From the cell containing the given text, extract its center point as (x, y) coordinate. 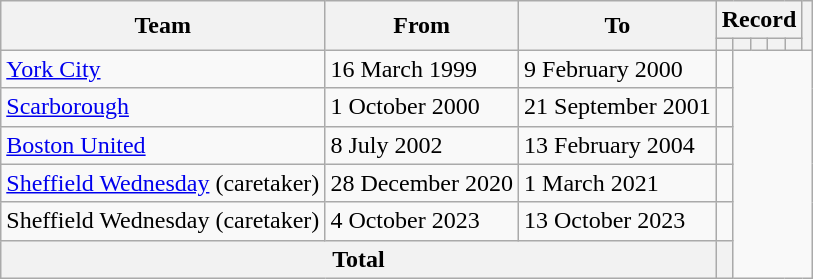
16 March 1999 (422, 69)
From (422, 26)
Team (163, 26)
Record (759, 20)
4 October 2023 (422, 221)
Boston United (163, 145)
Scarborough (163, 107)
13 February 2004 (618, 145)
9 February 2000 (618, 69)
13 October 2023 (618, 221)
1 March 2021 (618, 183)
Total (358, 259)
York City (163, 69)
28 December 2020 (422, 183)
1 October 2000 (422, 107)
21 September 2001 (618, 107)
To (618, 26)
8 July 2002 (422, 145)
